Search for the cell housing the specified text and yield its [X, Y] center coordinate. 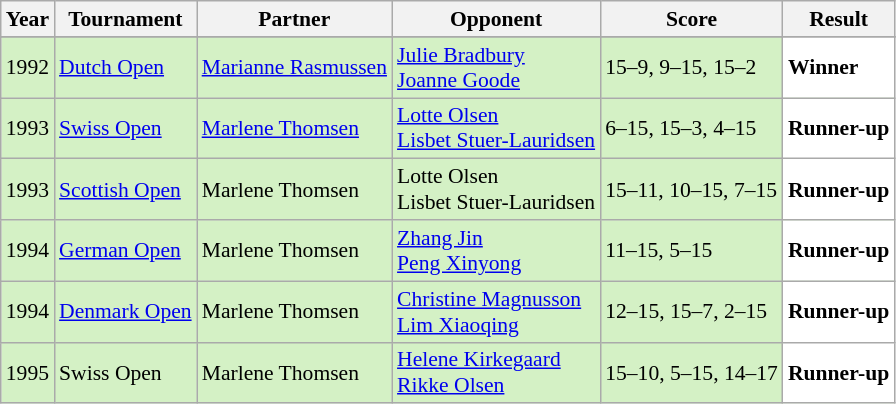
15–11, 10–15, 7–15 [692, 190]
Opponent [496, 19]
Zhang Jin Peng Xinyong [496, 250]
1995 [28, 372]
Christine Magnusson Lim Xiaoqing [496, 312]
Denmark Open [126, 312]
Score [692, 19]
Tournament [126, 19]
Result [838, 19]
1992 [28, 68]
Marianne Rasmussen [294, 68]
15–10, 5–15, 14–17 [692, 372]
German Open [126, 250]
6–15, 15–3, 4–15 [692, 128]
Partner [294, 19]
Helene Kirkegaard Rikke Olsen [496, 372]
11–15, 5–15 [692, 250]
Year [28, 19]
12–15, 15–7, 2–15 [692, 312]
Winner [838, 68]
Julie Bradbury Joanne Goode [496, 68]
15–9, 9–15, 15–2 [692, 68]
Dutch Open [126, 68]
Scottish Open [126, 190]
